Scan for the cell matching the given text and deliver its [x, y] coordinate at center. 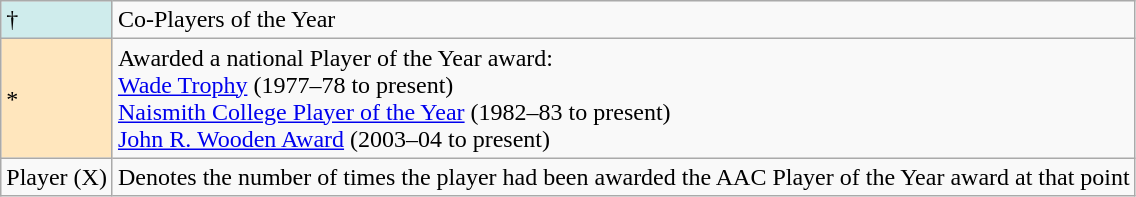
Player (X) [57, 177]
* [57, 98]
Denotes the number of times the player had been awarded the AAC Player of the Year award at that point [624, 177]
† [57, 20]
Co-Players of the Year [624, 20]
